Capture the cell that displays the provided text and extract its [X, Y] central coordinate. 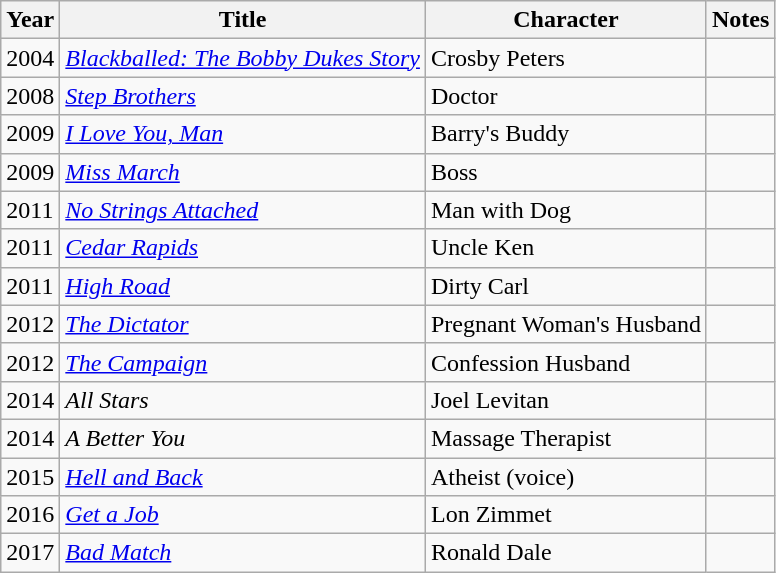
Pregnant Woman's Husband [566, 324]
2015 [30, 477]
2016 [30, 515]
Man with Dog [566, 210]
Ronald Dale [566, 553]
Dirty Carl [566, 286]
No Strings Attached [243, 210]
Massage Therapist [566, 438]
Hell and Back [243, 477]
Blackballed: The Bobby Dukes Story [243, 58]
Joel Levitan [566, 400]
Atheist (voice) [566, 477]
2008 [30, 96]
Confession Husband [566, 362]
Year [30, 20]
Notes [740, 20]
Bad Match [243, 553]
A Better You [243, 438]
Barry's Buddy [566, 134]
High Road [243, 286]
I Love You, Man [243, 134]
Cedar Rapids [243, 248]
Lon Zimmet [566, 515]
2004 [30, 58]
The Campaign [243, 362]
2017 [30, 553]
Boss [566, 172]
Character [566, 20]
Uncle Ken [566, 248]
Doctor [566, 96]
Crosby Peters [566, 58]
The Dictator [243, 324]
All Stars [243, 400]
Title [243, 20]
Miss March [243, 172]
Step Brothers [243, 96]
Get a Job [243, 515]
